Identify which cell holds the provided text, then report its (X, Y) central coordinate. 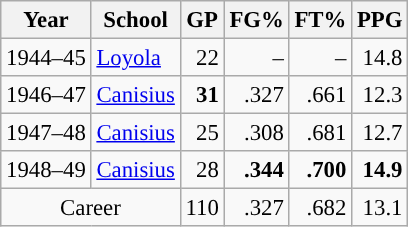
FT% (320, 20)
.308 (256, 133)
31 (202, 95)
25 (202, 133)
GP (202, 20)
12.3 (380, 95)
14.9 (380, 170)
Career (90, 208)
22 (202, 58)
28 (202, 170)
PPG (380, 20)
.700 (320, 170)
FG% (256, 20)
13.1 (380, 208)
1944–45 (46, 58)
1947–48 (46, 133)
Loyola (136, 58)
14.8 (380, 58)
Year (46, 20)
12.7 (380, 133)
School (136, 20)
.661 (320, 95)
1948–49 (46, 170)
110 (202, 208)
.682 (320, 208)
.344 (256, 170)
1946–47 (46, 95)
.681 (320, 133)
